Detect which cell encompasses the target text, then output its [X, Y] center coordinate. 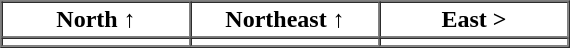
North ↑ [96, 20]
Northeast ↑ [284, 20]
East > [474, 20]
